Locate the cell with the specified text and output its (X, Y) center coordinate. 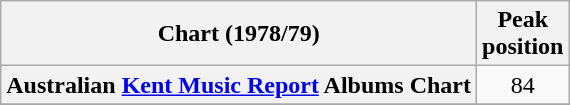
84 (523, 85)
Peakposition (523, 34)
Chart (1978/79) (239, 34)
Australian Kent Music Report Albums Chart (239, 85)
